From the cell containing the given text, extract its center point as (x, y) coordinate. 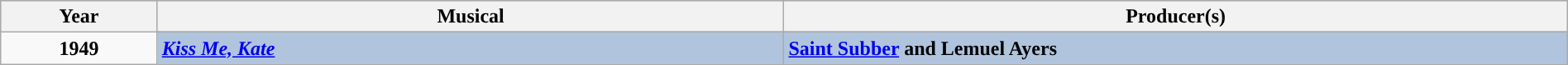
Kiss Me, Kate (471, 48)
Year (79, 17)
Producer(s) (1176, 17)
1949 (79, 48)
Musical (471, 17)
Saint Subber and Lemuel Ayers (1176, 48)
